For the text-containing cell, return its midpoint in [X, Y] coordinate format. 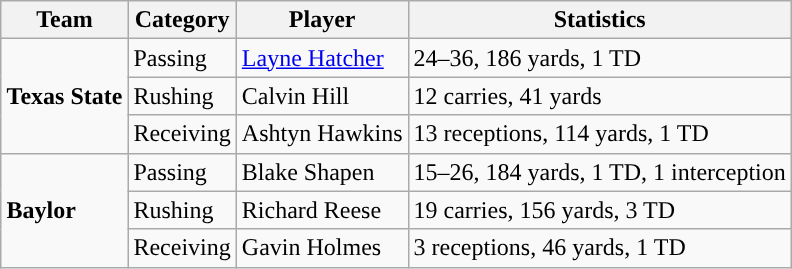
Ashtyn Hawkins [322, 134]
15–26, 184 yards, 1 TD, 1 interception [600, 172]
Calvin Hill [322, 96]
12 carries, 41 yards [600, 96]
Richard Reese [322, 210]
13 receptions, 114 yards, 1 TD [600, 134]
Team [64, 20]
Texas State [64, 96]
Statistics [600, 20]
Baylor [64, 210]
19 carries, 156 yards, 3 TD [600, 210]
Gavin Holmes [322, 248]
Player [322, 20]
3 receptions, 46 yards, 1 TD [600, 248]
Blake Shapen [322, 172]
24–36, 186 yards, 1 TD [600, 58]
Layne Hatcher [322, 58]
Category [182, 20]
